From the cell containing the given text, extract its center point as (X, Y) coordinate. 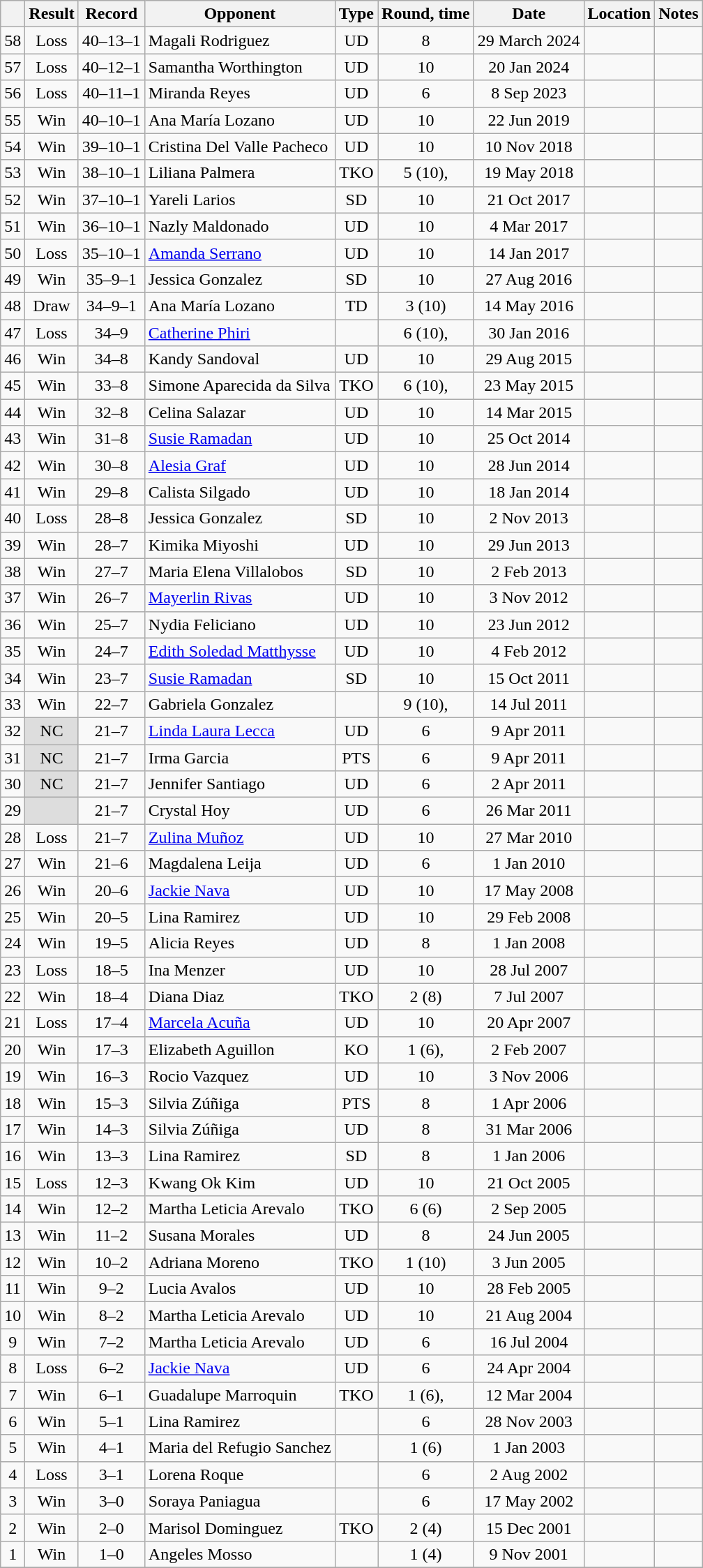
Irma Garcia (240, 757)
32 (13, 731)
7–2 (112, 1342)
20–6 (112, 890)
3 Jun 2005 (529, 1262)
3 Nov 2012 (529, 598)
28 Jul 2007 (529, 970)
22–7 (112, 704)
28 Nov 2003 (529, 1421)
9 (13, 1342)
29–8 (112, 492)
37 (13, 598)
Crystal Hoy (240, 811)
43 (13, 439)
53 (13, 173)
35–9–1 (112, 279)
Cristina Del Valle Pacheco (240, 147)
Alesia Graf (240, 465)
45 (13, 386)
Mayerlin Rivas (240, 598)
18 (13, 1103)
29 Jun 2013 (529, 545)
12 Mar 2004 (529, 1395)
Miranda Reyes (240, 94)
9 Nov 2001 (529, 1554)
Diana Diaz (240, 996)
40 (13, 518)
19 May 2018 (529, 173)
29 March 2024 (529, 40)
49 (13, 279)
22 Jun 2019 (529, 120)
47 (13, 333)
17 May 2008 (529, 890)
40–11–1 (112, 94)
Kandy Sandoval (240, 359)
35 (13, 651)
23 Jun 2012 (529, 625)
17–3 (112, 1050)
52 (13, 200)
Nydia Feliciano (240, 625)
25–7 (112, 625)
23–7 (112, 678)
Magali Rodriguez (240, 40)
33–8 (112, 386)
Catherine Phiri (240, 333)
20–5 (112, 917)
9–2 (112, 1289)
Maria Elena Villalobos (240, 572)
18 Jan 2014 (529, 492)
26–7 (112, 598)
Result (52, 14)
Angeles Mosso (240, 1554)
22 (13, 996)
36 (13, 625)
15 Oct 2011 (529, 678)
34–8 (112, 359)
1 Jan 2003 (529, 1448)
14 (13, 1209)
37–10–1 (112, 200)
Liliana Palmera (240, 173)
Kimika Miyoshi (240, 545)
28 Jun 2014 (529, 465)
14 Mar 2015 (529, 412)
4 Mar 2017 (529, 226)
2 Aug 2002 (529, 1474)
41 (13, 492)
19–5 (112, 943)
9 (10), (426, 704)
Guadalupe Marroquin (240, 1395)
Alicia Reyes (240, 943)
Yareli Larios (240, 200)
1 (4) (426, 1554)
11–2 (112, 1236)
4–1 (112, 1448)
25 (13, 917)
58 (13, 40)
Round, time (426, 14)
51 (13, 226)
26 Mar 2011 (529, 811)
48 (13, 306)
30 Jan 2016 (529, 333)
24 Apr 2004 (529, 1368)
6–2 (112, 1368)
12–3 (112, 1183)
6–1 (112, 1395)
Soraya Paniagua (240, 1501)
24 Jun 2005 (529, 1236)
24 (13, 943)
Marcela Acuña (240, 1023)
27 (13, 864)
33 (13, 704)
16 (13, 1156)
24–7 (112, 651)
36–10–1 (112, 226)
31–8 (112, 439)
34–9–1 (112, 306)
17–4 (112, 1023)
1–0 (112, 1554)
Simone Aparecida da Silva (240, 386)
26 (13, 890)
34–9 (112, 333)
19 (13, 1076)
Lorena Roque (240, 1474)
21 (13, 1023)
3 Nov 2006 (529, 1076)
3–1 (112, 1474)
2 Apr 2011 (529, 784)
40–10–1 (112, 120)
4 Feb 2012 (529, 651)
32–8 (112, 412)
5 (13, 1448)
38–10–1 (112, 173)
31 (13, 757)
56 (13, 94)
28–8 (112, 518)
10–2 (112, 1262)
Gabriela Gonzalez (240, 704)
30 (13, 784)
1 Jan 2008 (529, 943)
Susana Morales (240, 1236)
55 (13, 120)
Opponent (240, 14)
16–3 (112, 1076)
Jennifer Santiago (240, 784)
10 Nov 2018 (529, 147)
30–8 (112, 465)
Ina Menzer (240, 970)
Edith Soledad Matthysse (240, 651)
13–3 (112, 1156)
21 Aug 2004 (529, 1315)
15 Dec 2001 (529, 1528)
20 Apr 2007 (529, 1023)
KO (356, 1050)
2 Sep 2005 (529, 1209)
TD (356, 306)
29 Feb 2008 (529, 917)
2 Nov 2013 (529, 518)
Amanda Serrano (240, 253)
8 Sep 2023 (529, 94)
1 (13, 1554)
Type (356, 14)
44 (13, 412)
39–10–1 (112, 147)
Celina Salazar (240, 412)
Kwang Ok Kim (240, 1183)
29 Aug 2015 (529, 359)
40–13–1 (112, 40)
Rocio Vazquez (240, 1076)
Maria del Refugio Sanchez (240, 1448)
15 (13, 1183)
20 Jan 2024 (529, 67)
15–3 (112, 1103)
Notes (679, 14)
17 (13, 1129)
3 (13, 1501)
Elizabeth Aguillon (240, 1050)
Zulina Muñoz (240, 837)
Magdalena Leija (240, 864)
5 (10), (426, 173)
16 Jul 2004 (529, 1342)
28–7 (112, 545)
25 Oct 2014 (529, 439)
14 Jul 2011 (529, 704)
Marisol Dominguez (240, 1528)
38 (13, 572)
Date (529, 14)
57 (13, 67)
31 Mar 2006 (529, 1129)
39 (13, 545)
Linda Laura Lecca (240, 731)
7 (13, 1395)
54 (13, 147)
18–4 (112, 996)
46 (13, 359)
2 Feb 2013 (529, 572)
2 (4) (426, 1528)
35–10–1 (112, 253)
Record (112, 14)
8–2 (112, 1315)
14–3 (112, 1129)
14 May 2016 (529, 306)
5–1 (112, 1421)
Samantha Worthington (240, 67)
50 (13, 253)
Location (619, 14)
21 Oct 2017 (529, 200)
Draw (52, 306)
2 (13, 1528)
Lucia Avalos (240, 1289)
21–6 (112, 864)
18–5 (112, 970)
27 Aug 2016 (529, 279)
28 (13, 837)
12–2 (112, 1209)
2–0 (112, 1528)
1 (10) (426, 1262)
Adriana Moreno (240, 1262)
11 (13, 1289)
23 May 2015 (529, 386)
4 (13, 1474)
1 (6) (426, 1448)
1 Apr 2006 (529, 1103)
27–7 (112, 572)
29 (13, 811)
6 (6) (426, 1209)
40–12–1 (112, 67)
1 Jan 2006 (529, 1156)
Nazly Maldonado (240, 226)
21 Oct 2005 (529, 1183)
Calista Silgado (240, 492)
2 Feb 2007 (529, 1050)
20 (13, 1050)
1 Jan 2010 (529, 864)
28 Feb 2005 (529, 1289)
3–0 (112, 1501)
23 (13, 970)
13 (13, 1236)
14 Jan 2017 (529, 253)
2 (8) (426, 996)
42 (13, 465)
3 (10) (426, 306)
7 Jul 2007 (529, 996)
17 May 2002 (529, 1501)
27 Mar 2010 (529, 837)
12 (13, 1262)
34 (13, 678)
